For the text-containing cell, return its midpoint in (x, y) coordinate format. 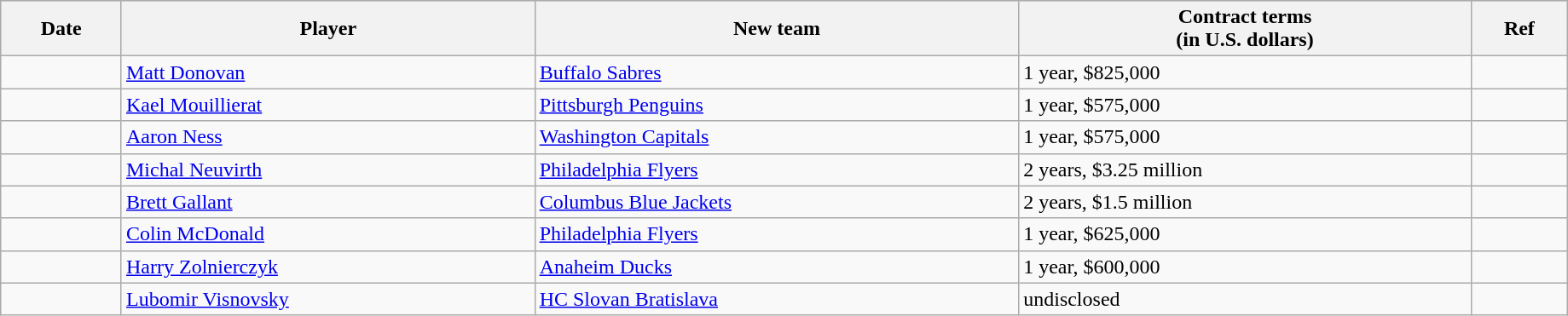
Colin McDonald (327, 234)
Matt Donovan (327, 72)
2 years, $1.5 million (1245, 202)
Columbus Blue Jackets (777, 202)
Date (61, 29)
Aaron Ness (327, 137)
New team (777, 29)
Buffalo Sabres (777, 72)
HC Slovan Bratislava (777, 299)
1 year, $625,000 (1245, 234)
1 year, $600,000 (1245, 267)
Pittsburgh Penguins (777, 105)
Contract terms(in U.S. dollars) (1245, 29)
Kael Mouillierat (327, 105)
2 years, $3.25 million (1245, 169)
Lubomir Visnovsky (327, 299)
undisclosed (1245, 299)
Harry Zolnierczyk (327, 267)
Ref (1519, 29)
Michal Neuvirth (327, 169)
Brett Gallant (327, 202)
Player (327, 29)
Washington Capitals (777, 137)
1 year, $825,000 (1245, 72)
Anaheim Ducks (777, 267)
